Pinpoint the cell where the given text exists, returning its (x, y) midpoint coordinate. 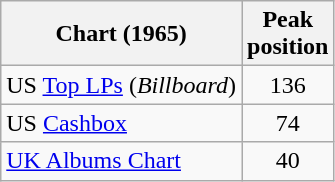
74 (288, 123)
US Top LPs (Billboard) (122, 85)
US Cashbox (122, 123)
136 (288, 85)
Chart (1965) (122, 34)
UK Albums Chart (122, 161)
Peakposition (288, 34)
40 (288, 161)
